Capture the cell that displays the provided text and extract its (X, Y) central coordinate. 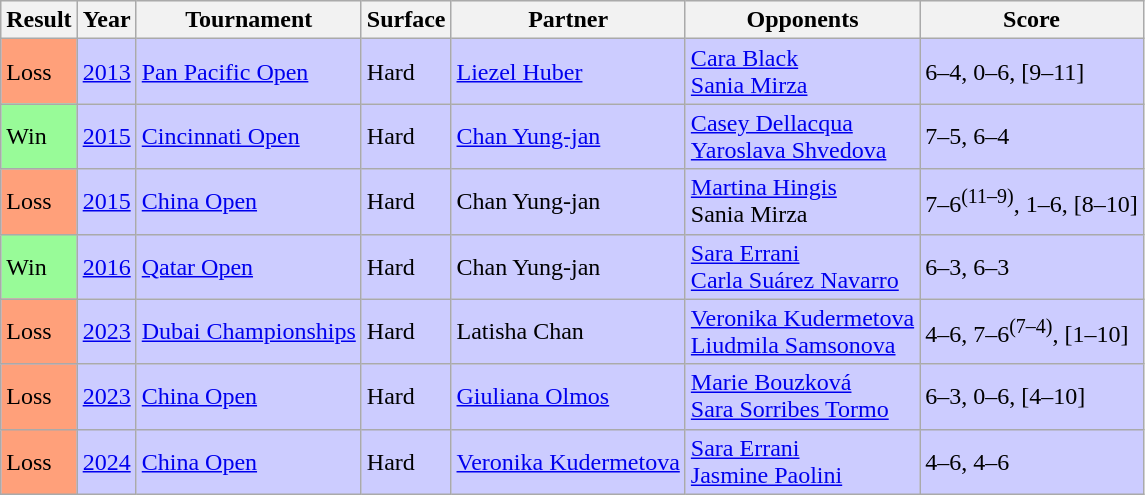
Score (1032, 20)
Liezel Huber (568, 72)
7–6(11–9), 1–6, [8–10] (1032, 202)
Martina Hingis Sania Mirza (802, 202)
Opponents (802, 20)
Qatar Open (248, 266)
Cincinnati Open (248, 136)
Casey Dellacqua Yaroslava Shvedova (802, 136)
4–6, 7–6(7–4), [1–10] (1032, 332)
Surface (406, 20)
6–4, 0–6, [9–11] (1032, 72)
Sara Errani Jasmine Paolini (802, 462)
Latisha Chan (568, 332)
Result (39, 20)
Year (106, 20)
2024 (106, 462)
6–3, 0–6, [4–10] (1032, 396)
4–6, 4–6 (1032, 462)
Veronika Kudermetova Liudmila Samsonova (802, 332)
Cara Black Sania Mirza (802, 72)
Veronika Kudermetova (568, 462)
Partner (568, 20)
2013 (106, 72)
Dubai Championships (248, 332)
Pan Pacific Open (248, 72)
7–5, 6–4 (1032, 136)
6–3, 6–3 (1032, 266)
Tournament (248, 20)
Giuliana Olmos (568, 396)
Sara Errani Carla Suárez Navarro (802, 266)
2016 (106, 266)
Marie Bouzková Sara Sorribes Tormo (802, 396)
